Capture the cell that displays the provided text and extract its (X, Y) central coordinate. 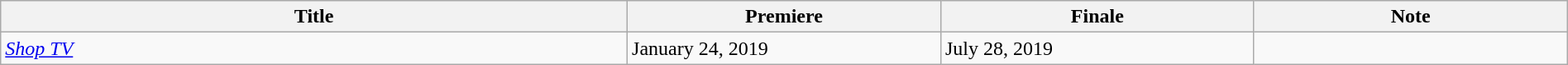
July 28, 2019 (1097, 48)
Premiere (784, 17)
Title (314, 17)
Shop TV (314, 48)
Note (1411, 17)
January 24, 2019 (784, 48)
Finale (1097, 17)
